For the text-containing cell, return its midpoint in [x, y] coordinate format. 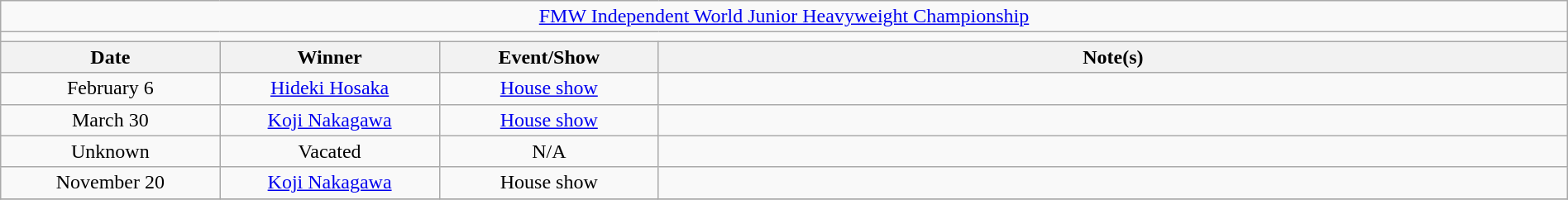
Unknown [111, 151]
Winner [329, 57]
February 6 [111, 88]
March 30 [111, 120]
Hideki Hosaka [329, 88]
N/A [549, 151]
Event/Show [549, 57]
Note(s) [1113, 57]
November 20 [111, 183]
FMW Independent World Junior Heavyweight Championship [784, 17]
Vacated [329, 151]
Date [111, 57]
